Capture the cell that displays the provided text and extract its [X, Y] central coordinate. 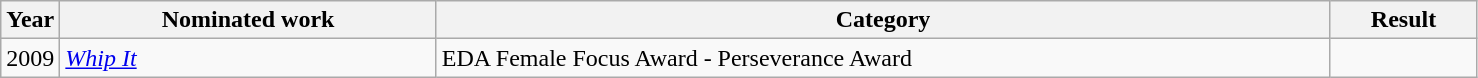
EDA Female Focus Award - Perseverance Award [882, 58]
Result [1404, 20]
Category [882, 20]
Nominated work [248, 20]
2009 [30, 58]
Whip It [248, 58]
Year [30, 20]
